Scan for the cell matching the given text and deliver its (X, Y) coordinate at center. 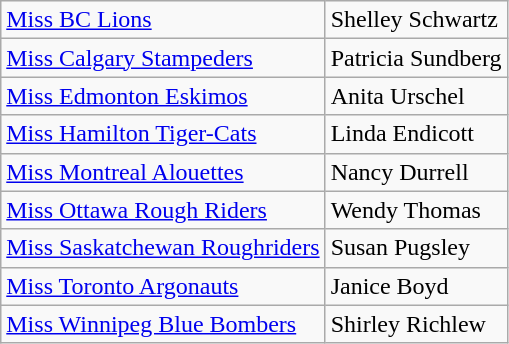
Miss Winnipeg Blue Bombers (163, 324)
Miss BC Lions (163, 20)
Miss Edmonton Eskimos (163, 96)
Miss Toronto Argonauts (163, 286)
Miss Saskatchewan Roughriders (163, 248)
Miss Montreal Alouettes (163, 172)
Miss Hamilton Tiger-Cats (163, 134)
Patricia Sundberg (416, 58)
Miss Ottawa Rough Riders (163, 210)
Wendy Thomas (416, 210)
Anita Urschel (416, 96)
Nancy Durrell (416, 172)
Shelley Schwartz (416, 20)
Miss Calgary Stampeders (163, 58)
Shirley Richlew (416, 324)
Janice Boyd (416, 286)
Linda Endicott (416, 134)
Susan Pugsley (416, 248)
